Scan for the cell matching the given text and deliver its [X, Y] coordinate at center. 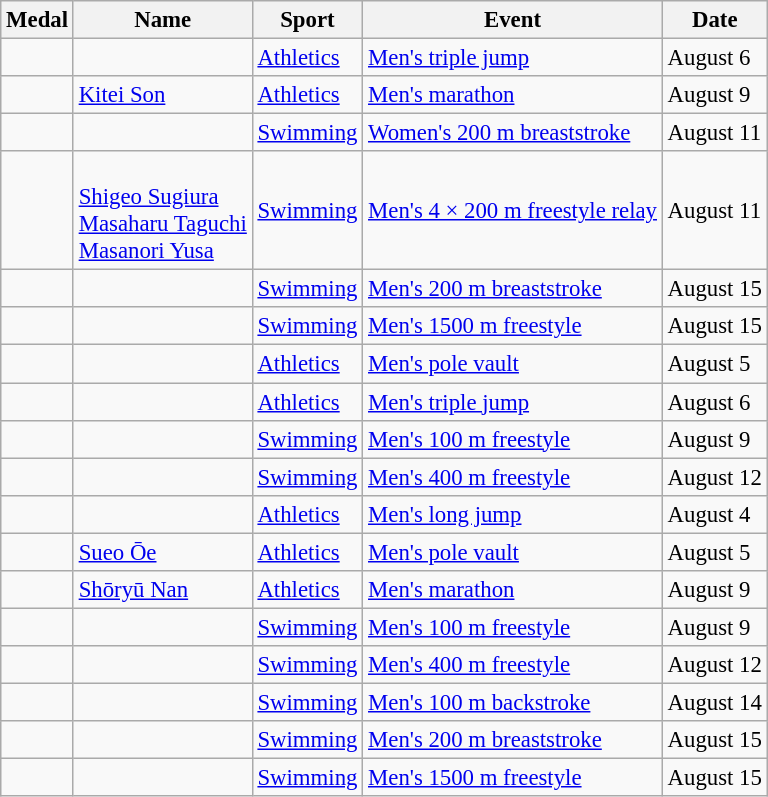
Medal [38, 20]
Kitei Son [162, 95]
Men's 4 × 200 m freestyle relay [513, 210]
Shōryū Nan [162, 590]
Date [714, 20]
Women's 200 m breaststroke [513, 133]
Men's long jump [513, 514]
August 4 [714, 514]
Sueo Ōe [162, 552]
Men's 100 m backstroke [513, 702]
Sport [308, 20]
Shigeo SugiuraMasaharu TaguchiMasanori Yusa [162, 210]
Name [162, 20]
August 14 [714, 702]
Event [513, 20]
